Identify which cell holds the provided text, then report its (X, Y) central coordinate. 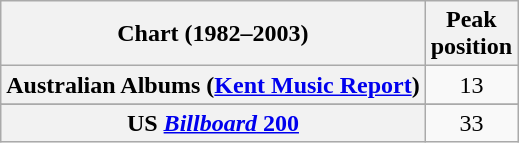
US Billboard 200 (213, 123)
Peakposition (471, 34)
33 (471, 123)
13 (471, 85)
Australian Albums (Kent Music Report) (213, 85)
Chart (1982–2003) (213, 34)
